Determine the [x, y] coordinate at the center of the cell enclosing the given text.  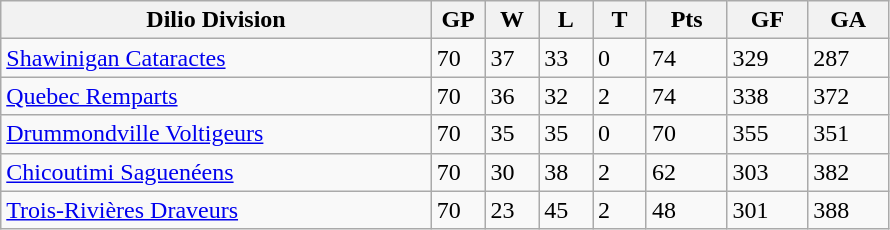
287 [848, 58]
W [512, 20]
303 [768, 172]
372 [848, 96]
30 [512, 172]
62 [686, 172]
Trois-Rivières Draveurs [216, 210]
45 [566, 210]
382 [848, 172]
36 [512, 96]
388 [848, 210]
GF [768, 20]
Chicoutimi Saguenéens [216, 172]
48 [686, 210]
Shawinigan Cataractes [216, 58]
Quebec Remparts [216, 96]
37 [512, 58]
L [566, 20]
GP [458, 20]
23 [512, 210]
351 [848, 134]
38 [566, 172]
355 [768, 134]
329 [768, 58]
301 [768, 210]
338 [768, 96]
T [620, 20]
Drummondville Voltigeurs [216, 134]
32 [566, 96]
Dilio Division [216, 20]
33 [566, 58]
Pts [686, 20]
GA [848, 20]
